Provide the (X, Y) coordinate of the cell's center where the given text is located.  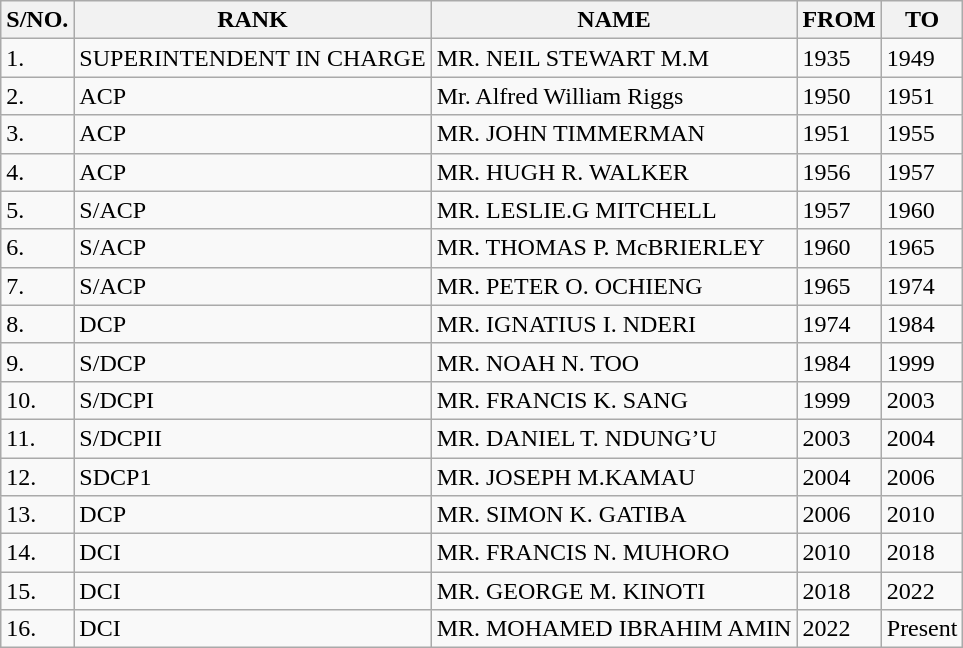
MR. JOSEPH M.KAMAU (614, 477)
11. (38, 438)
1949 (922, 58)
SDCP1 (252, 477)
MR. FRANCIS K. SANG (614, 400)
MR. FRANCIS N. MUHORO (614, 553)
14. (38, 553)
RANK (252, 20)
6. (38, 248)
MR. JOHN TIMMERMAN (614, 134)
MR. DANIEL T. NDUNG’U (614, 438)
MR. NEIL STEWART M.M (614, 58)
TO (922, 20)
1935 (839, 58)
1. (38, 58)
13. (38, 515)
FROM (839, 20)
12. (38, 477)
S/NO. (38, 20)
MR. PETER O. OCHIENG (614, 286)
5. (38, 210)
S/DCP (252, 362)
MR. GEORGE M. KINOTI (614, 591)
1950 (839, 96)
MR. IGNATIUS I. NDERI (614, 324)
7. (38, 286)
MR. NOAH N. TOO (614, 362)
Mr. Alfred William Riggs (614, 96)
MR. HUGH R. WALKER (614, 172)
SUPERINTENDENT IN CHARGE (252, 58)
MR. LESLIE.G MITCHELL (614, 210)
MR. SIMON K. GATIBA (614, 515)
15. (38, 591)
3. (38, 134)
8. (38, 324)
2. (38, 96)
10. (38, 400)
S/DCPII (252, 438)
1955 (922, 134)
MR. MOHAMED IBRAHIM AMIN (614, 629)
MR. THOMAS P. McBRIERLEY (614, 248)
S/DCPI (252, 400)
16. (38, 629)
1956 (839, 172)
NAME (614, 20)
4. (38, 172)
9. (38, 362)
Present (922, 629)
